Determine the (X, Y) coordinate at the center of the cell enclosing the given text.  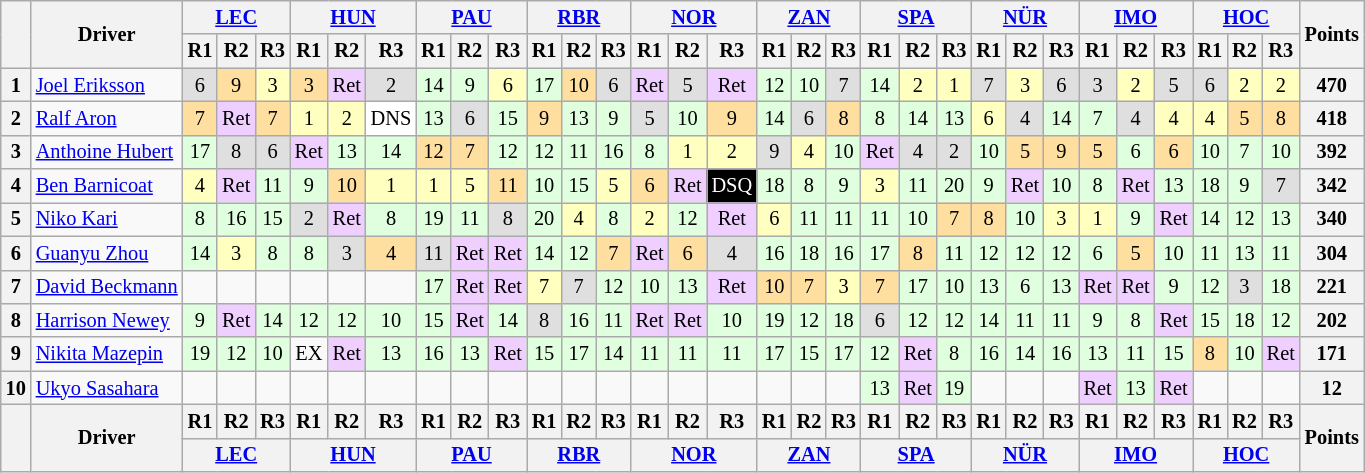
Nikita Mazepin (107, 354)
Guanyu Zhou (107, 253)
171 (1332, 354)
202 (1332, 320)
Anthoine Hubert (107, 152)
David Beckmann (107, 287)
Joel Eriksson (107, 85)
EX (309, 354)
Niko Kari (107, 219)
392 (1332, 152)
DSQ (732, 186)
470 (1332, 85)
Ralf Aron (107, 118)
340 (1332, 219)
418 (1332, 118)
Ukyo Sasahara (107, 388)
Ben Barnicoat (107, 186)
342 (1332, 186)
DNS (391, 118)
221 (1332, 287)
304 (1332, 253)
Harrison Newey (107, 320)
